Scan for the cell matching the given text and deliver its [X, Y] coordinate at center. 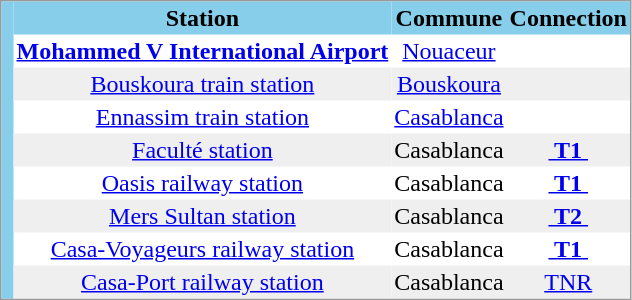
Bouskoura train station [203, 84]
Commune [448, 18]
Mers Sultan station [203, 216]
Casa-Voyageurs railway station [203, 248]
Nouaceur [448, 50]
Casa-Port railway station [203, 282]
Oasis railway station [203, 182]
Station [203, 18]
TNR [568, 282]
T2 [568, 216]
Connection [568, 18]
Ennassim train station [203, 116]
Faculté station [203, 150]
Mohammed V International Airport [203, 50]
Bouskoura [448, 84]
